Output the [X, Y] coordinate of the center of the cell containing the given text.  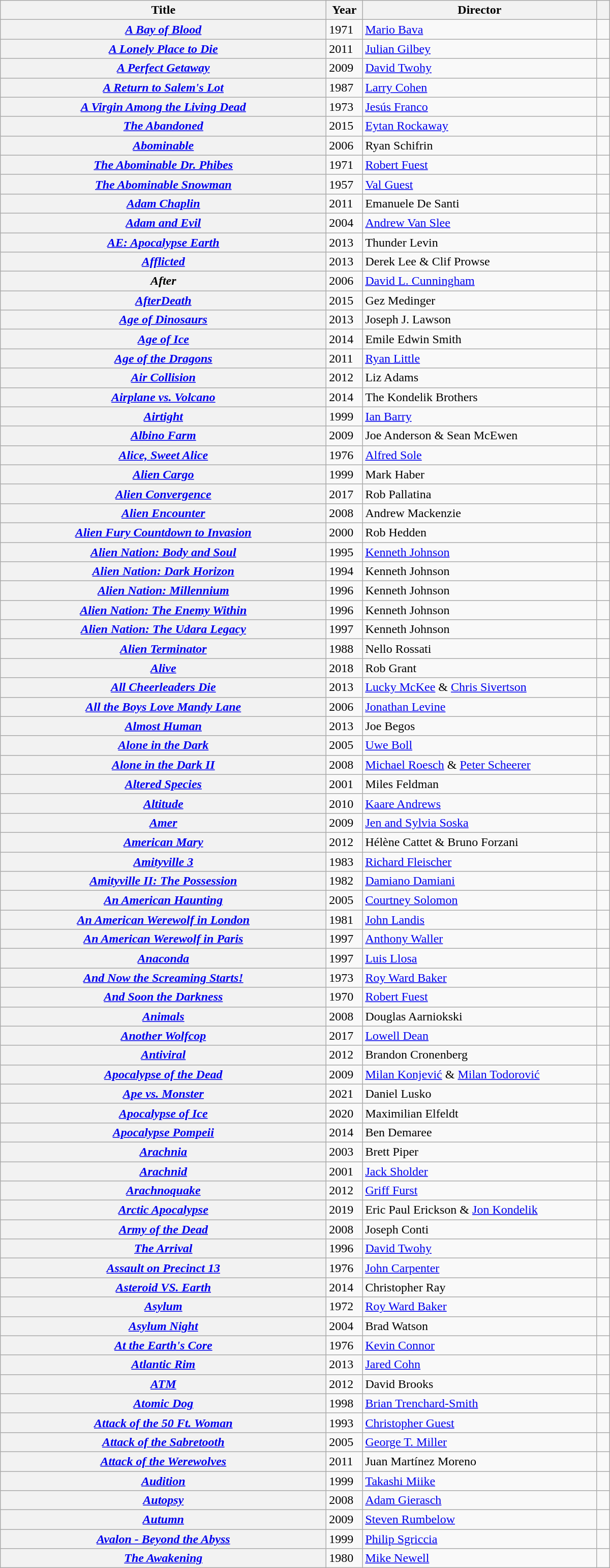
Airtight [164, 416]
Afflicted [164, 262]
Kaare Andrews [480, 803]
Michael Roesch & Peter Scheerer [480, 765]
Joseph Conti [480, 1229]
AfterDeath [164, 300]
1970 [345, 997]
Emanuele De Santi [480, 203]
Arctic Apocalypse [164, 1210]
Abominable [164, 145]
1957 [345, 184]
Asylum [164, 1307]
2018 [345, 668]
Liz Adams [480, 378]
The Abominable Dr. Phibes [164, 165]
Amer [164, 823]
Brandon Cronenberg [480, 1055]
1988 [345, 649]
1980 [345, 1558]
Jonathan Levine [480, 707]
Jesús Franco [480, 107]
2003 [345, 1152]
Steven Rumbelow [480, 1520]
Julian Gilbey [480, 49]
Ryan Little [480, 358]
And Soon the Darkness [164, 997]
Mike Newell [480, 1558]
Alive [164, 668]
Brad Watson [480, 1326]
Arachnoquake [164, 1191]
Andrew Mackenzie [480, 513]
Anaconda [164, 958]
After [164, 281]
Anthony Waller [480, 939]
Alien Nation: Millennium [164, 591]
Joseph J. Lawson [480, 320]
Lucky McKee & Chris Sivertson [480, 687]
2020 [345, 1113]
American Mary [164, 842]
Age of the Dragons [164, 358]
Apocalypse of Ice [164, 1113]
Derek Lee & Clif Prowse [480, 262]
Rob Grant [480, 668]
Alien Fury Countdown to Invasion [164, 532]
Audition [164, 1481]
A Return to Salem's Lot [164, 87]
Mario Bava [480, 29]
Asteroid VS. Earth [164, 1287]
Larry Cohen [480, 87]
Alien Convergence [164, 494]
Brian Trenchard-Smith [480, 1403]
Thunder Levin [480, 243]
Alien Cargo [164, 474]
Avalon - Beyond the Abyss [164, 1539]
All Cheerleaders Die [164, 687]
Jen and Sylvia Soska [480, 823]
2000 [345, 532]
Assault on Precinct 13 [164, 1268]
Alice, Sweet Alice [164, 455]
1993 [345, 1423]
Joe Begos [480, 726]
An American Haunting [164, 900]
1982 [345, 881]
Courtney Solomon [480, 900]
Albino Farm [164, 436]
Alien Encounter [164, 513]
Almost Human [164, 726]
Mark Haber [480, 474]
Nello Rossati [480, 649]
Uwe Boll [480, 745]
Asylum Night [164, 1326]
Animals [164, 1016]
2019 [345, 1210]
Air Collision [164, 378]
Miles Feldman [480, 784]
Ryan Schifrin [480, 145]
Eytan Rockaway [480, 126]
Age of Dinosaurs [164, 320]
The Abandoned [164, 126]
George T. Miller [480, 1442]
Eric Paul Erickson & Jon Kondelik [480, 1210]
Jared Cohn [480, 1365]
Daniel Lusko [480, 1094]
Alien Nation: Dark Horizon [164, 571]
Juan Martínez Moreno [480, 1461]
David Brooks [480, 1384]
And Now the Screaming Starts! [164, 978]
ATM [164, 1384]
Attack of the Sabretooth [164, 1442]
Rob Pallatina [480, 494]
Another Wolfcop [164, 1036]
1995 [345, 552]
Griff Furst [480, 1191]
Apocalypse Pompeii [164, 1132]
Takashi Miike [480, 1481]
Adam and Evil [164, 223]
Hélène Cattet & Bruno Forzani [480, 842]
Adam Chaplin [164, 203]
Arachnia [164, 1152]
Maximilian Elfeldt [480, 1113]
At the Earth's Core [164, 1345]
A Virgin Among the Living Dead [164, 107]
Adam Gierasch [480, 1500]
Kevin Connor [480, 1345]
Ape vs. Monster [164, 1094]
Attack of the Werewolves [164, 1461]
1987 [345, 87]
Alien Nation: Body and Soul [164, 552]
A Lonely Place to Die [164, 49]
Emile Edwin Smith [480, 339]
A Bay of Blood [164, 29]
Alone in the Dark [164, 745]
Atomic Dog [164, 1403]
The Abominable Snowman [164, 184]
Airplane vs. Volcano [164, 397]
Army of the Dead [164, 1229]
Autopsy [164, 1500]
John Landis [480, 920]
Title [164, 10]
Rob Hedden [480, 532]
Ben Demaree [480, 1132]
Alien Terminator [164, 649]
Douglas Aarniokski [480, 1016]
Christopher Guest [480, 1423]
Damiano Damiani [480, 881]
Alien Nation: The Udara Legacy [164, 629]
Brett Piper [480, 1152]
Jack Sholder [480, 1171]
1972 [345, 1307]
Lowell Dean [480, 1036]
A Perfect Getaway [164, 68]
Year [345, 10]
David L. Cunningham [480, 281]
Atlantic Rim [164, 1365]
Apocalypse of the Dead [164, 1074]
1998 [345, 1403]
2021 [345, 1094]
Philip Sgriccia [480, 1539]
Joe Anderson & Sean McEwen [480, 436]
Age of Ice [164, 339]
All the Boys Love Mandy Lane [164, 707]
Amityville 3 [164, 862]
Alfred Sole [480, 455]
Luis Llosa [480, 958]
Arachnid [164, 1171]
The Kondelik Brothers [480, 397]
Val Guest [480, 184]
1983 [345, 862]
1994 [345, 571]
Autumn [164, 1520]
An American Werewolf in London [164, 920]
Altered Species [164, 784]
Milan Konjević & Milan Todorović [480, 1074]
1981 [345, 920]
Christopher Ray [480, 1287]
Richard Fleischer [480, 862]
AE: Apocalypse Earth [164, 243]
Alien Nation: The Enemy Within [164, 610]
Andrew Van Slee [480, 223]
Altitude [164, 803]
Ian Barry [480, 416]
John Carpenter [480, 1268]
2010 [345, 803]
Amityville II: The Possession [164, 881]
Antiviral [164, 1055]
Attack of the 50 Ft. Woman [164, 1423]
Director [480, 10]
The Awakening [164, 1558]
Gez Medinger [480, 300]
Alone in the Dark II [164, 765]
The Arrival [164, 1249]
An American Werewolf in Paris [164, 939]
